Return the (x, y) coordinate for the center point of the cell that contains the specified text.  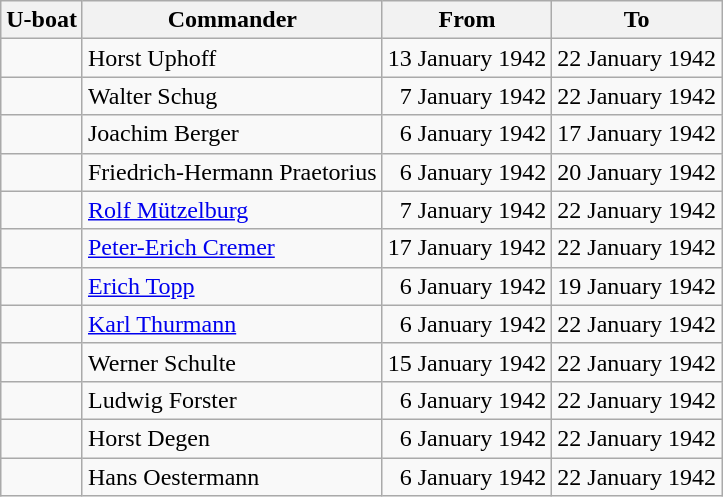
From (467, 20)
13 January 1942 (467, 58)
Horst Degen (232, 438)
20 January 1942 (637, 172)
Karl Thurmann (232, 324)
Peter-Erich Cremer (232, 248)
Erich Topp (232, 286)
Ludwig Forster (232, 400)
Horst Uphoff (232, 58)
U-boat (42, 20)
Werner Schulte (232, 362)
Friedrich-Hermann Praetorius (232, 172)
Joachim Berger (232, 134)
Commander (232, 20)
Hans Oestermann (232, 477)
Walter Schug (232, 96)
19 January 1942 (637, 286)
15 January 1942 (467, 362)
Rolf Mützelburg (232, 210)
To (637, 20)
